Capture the cell that displays the provided text and extract its (X, Y) central coordinate. 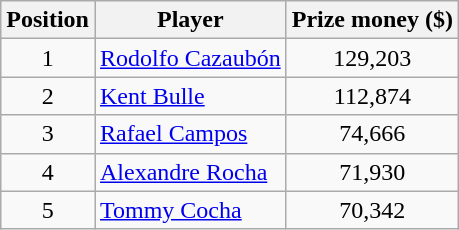
3 (48, 134)
5 (48, 210)
4 (48, 172)
Prize money ($) (372, 20)
Kent Bulle (190, 96)
71,930 (372, 172)
112,874 (372, 96)
70,342 (372, 210)
Alexandre Rocha (190, 172)
Position (48, 20)
2 (48, 96)
74,666 (372, 134)
Tommy Cocha (190, 210)
Player (190, 20)
129,203 (372, 58)
Rafael Campos (190, 134)
1 (48, 58)
Rodolfo Cazaubón (190, 58)
